Scan for the cell matching the given text and deliver its [x, y] coordinate at center. 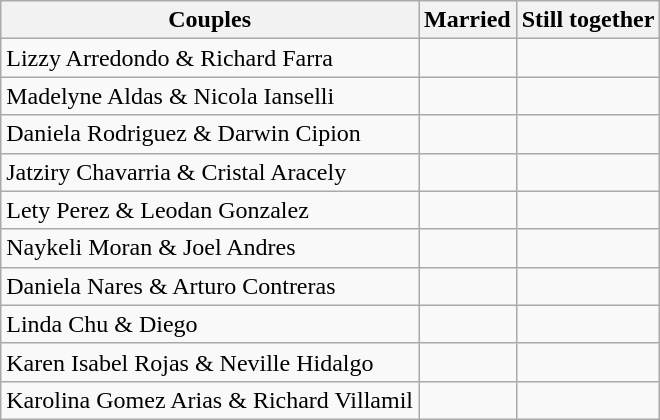
Karen Isabel Rojas & Neville Hidalgo [210, 362]
Madelyne Aldas & Nicola Ianselli [210, 96]
Married [467, 20]
Daniela Rodriguez & Darwin Cipion [210, 134]
Linda Chu & Diego [210, 324]
Lizzy Arredondo & Richard Farra [210, 58]
Jatziry Chavarria & Cristal Aracely [210, 172]
Lety Perez & Leodan Gonzalez [210, 210]
Naykeli Moran & Joel Andres [210, 248]
Still together [588, 20]
Daniela Nares & Arturo Contreras [210, 286]
Karolina Gomez Arias & Richard Villamil [210, 400]
Couples [210, 20]
